Scan for the cell matching the given text and deliver its [X, Y] coordinate at center. 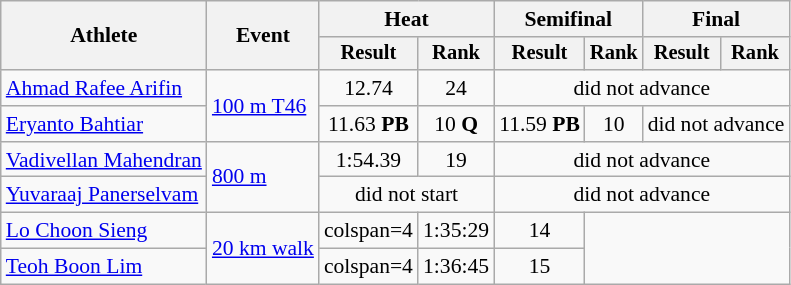
19 [456, 160]
11.63 PB [368, 124]
Vadivellan Mahendran [104, 160]
Event [263, 36]
Athlete [104, 36]
Yuvaraaj Panerselvam [104, 195]
24 [456, 88]
11.59 PB [540, 124]
Teoh Boon Lim [104, 267]
15 [540, 267]
Lo Choon Sieng [104, 231]
12.74 [368, 88]
Heat [406, 19]
800 m [263, 178]
Eryanto Bahtiar [104, 124]
10 Q [456, 124]
Final [716, 19]
1:54.39 [368, 160]
1:35:29 [456, 231]
1:36:45 [456, 267]
Ahmad Rafee Arifin [104, 88]
Semifinal [568, 19]
20 km walk [263, 248]
14 [540, 231]
10 [614, 124]
did not start [406, 195]
100 m T46 [263, 106]
